Return (x, y) of the center of cell containing provided text 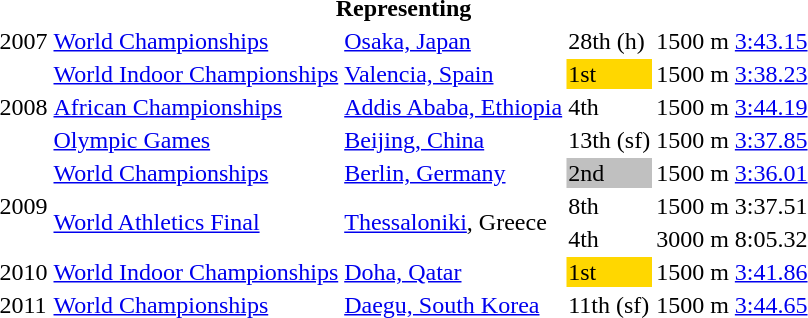
Osaka, Japan (454, 41)
Berlin, Germany (454, 173)
Olympic Games (196, 140)
Doha, Qatar (454, 272)
28th (h) (610, 41)
2nd (610, 173)
3000 m (693, 239)
African Championships (196, 107)
Thessaloniki, Greece (454, 222)
8th (610, 206)
World Athletics Final (196, 222)
13th (sf) (610, 140)
Beijing, China (454, 140)
Addis Ababa, Ethiopia (454, 107)
Valencia, Spain (454, 74)
